Identify which cell holds the provided text, then report its (x, y) central coordinate. 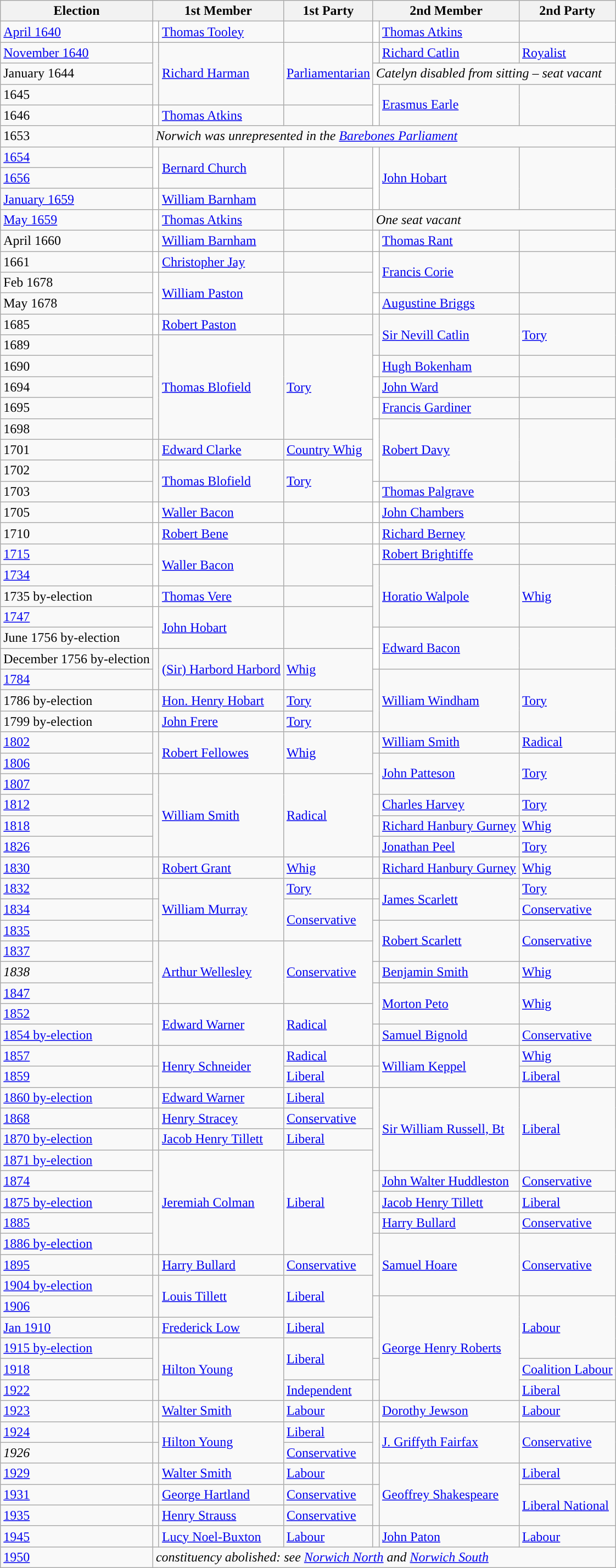
1918 (77, 1369)
Henry Schneider (221, 1066)
Robert Bene (221, 533)
1703 (77, 491)
John Ward (449, 387)
1710 (77, 533)
January 1644 (77, 74)
April 1640 (77, 32)
1906 (77, 1307)
1837 (77, 951)
1931 (77, 1494)
Frederick Low (221, 1328)
Liberal National (567, 1505)
1830 (77, 867)
1806 (77, 763)
George Hartland (221, 1494)
William Paston (221, 293)
Horatio Walpole (449, 596)
April 1660 (77, 240)
Samuel Hoare (449, 1264)
James Scarlett (449, 899)
1695 (77, 408)
1826 (77, 847)
December 1756 by-election (77, 659)
Robert Scarlett (449, 941)
1874 (77, 1181)
John Paton (449, 1536)
Richard Catlin (449, 53)
Dorothy Jewson (449, 1411)
Christopher Jay (221, 262)
(Sir) Harbord Harbord (221, 669)
John Chambers (449, 512)
Country Whig (328, 450)
Henry Stracey (221, 1118)
William Windham (449, 701)
Henry Strauss (221, 1515)
1818 (77, 826)
Charles Harvey (449, 805)
Robert Grant (221, 867)
1698 (77, 429)
1860 by-election (77, 1097)
1701 (77, 450)
Bernard Church (221, 167)
1646 (77, 115)
1784 (77, 680)
Jan 1910 (77, 1328)
1835 (77, 931)
Catelyn disabled from sitting – seat vacant (494, 74)
1923 (77, 1411)
Augustine Briggs (449, 304)
One seat vacant (494, 220)
Robert Davy (449, 450)
January 1659 (77, 199)
1689 (77, 345)
1904 by-election (77, 1286)
Parliamentarian (328, 74)
Jonathan Peel (449, 847)
Jeremiah Colman (221, 1202)
Thomas Tooley (221, 32)
1945 (77, 1536)
Feb 1678 (77, 283)
Richard Harman (221, 74)
2nd Member (446, 11)
1786 by-election (77, 701)
Independent (328, 1390)
Coalition Labour (567, 1369)
1834 (77, 909)
Francis Gardiner (449, 408)
1735 by-election (77, 596)
1645 (77, 94)
1929 (77, 1474)
Louis Tillett (221, 1296)
Benjamin Smith (449, 972)
1702 (77, 471)
1950 (77, 1557)
Thomas Rant (449, 240)
Robert Paston (221, 324)
1653 (77, 136)
1886 by-election (77, 1244)
1654 (77, 157)
Arthur Wellesley (221, 972)
John Walter Huddleston (449, 1181)
William Keppel (449, 1066)
Edward Clarke (221, 450)
May 1678 (77, 304)
1807 (77, 784)
1705 (77, 512)
Samuel Bignold (449, 1035)
Royalist (567, 53)
1812 (77, 805)
Francis Corie (449, 272)
1799 by-election (77, 721)
1924 (77, 1432)
1694 (77, 387)
1935 (77, 1515)
1885 (77, 1223)
Richard Berney (449, 533)
1875 by-election (77, 1202)
Morton Peto (449, 1004)
1870 by-election (77, 1139)
1868 (77, 1118)
Hugh Bokenham (449, 366)
1847 (77, 993)
1854 by-election (77, 1035)
1838 (77, 972)
1734 (77, 575)
1802 (77, 742)
1747 (77, 617)
George Henry Roberts (449, 1348)
Lucy Noel-Buxton (221, 1536)
1915 by-election (77, 1348)
June 1756 by-election (77, 638)
William Murray (221, 909)
November 1640 (77, 53)
Robert Fellowes (221, 753)
1926 (77, 1453)
Robert Brightiffe (449, 554)
1871 by-election (77, 1160)
1895 (77, 1264)
1st Party (328, 11)
constituency abolished: see Norwich North and Norwich South (384, 1557)
1852 (77, 1014)
1715 (77, 554)
Thomas Vere (221, 596)
1857 (77, 1056)
1832 (77, 888)
Edward Bacon (449, 648)
Erasmus Earle (449, 105)
1922 (77, 1390)
1859 (77, 1077)
1661 (77, 262)
J. Griffyth Fairfax (449, 1442)
Hon. Henry Hobart (221, 701)
John Frere (221, 721)
May 1659 (77, 220)
Sir William Russell, Bt (449, 1129)
Thomas Palgrave (449, 491)
2nd Party (567, 11)
1656 (77, 178)
Sir Nevill Catlin (449, 335)
John Patteson (449, 774)
Geoffrey Shakespeare (449, 1494)
Election (77, 11)
1690 (77, 366)
1st Member (218, 11)
Norwich was unrepresented in the Barebones Parliament (384, 136)
1685 (77, 324)
